Scan for the cell matching the given text and deliver its (x, y) coordinate at center. 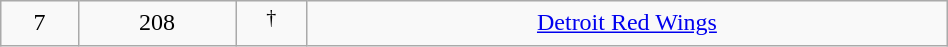
† (272, 24)
7 (40, 24)
208 (157, 24)
Detroit Red Wings (628, 24)
